Determine the (X, Y) coordinate at the center of the cell enclosing the given text.  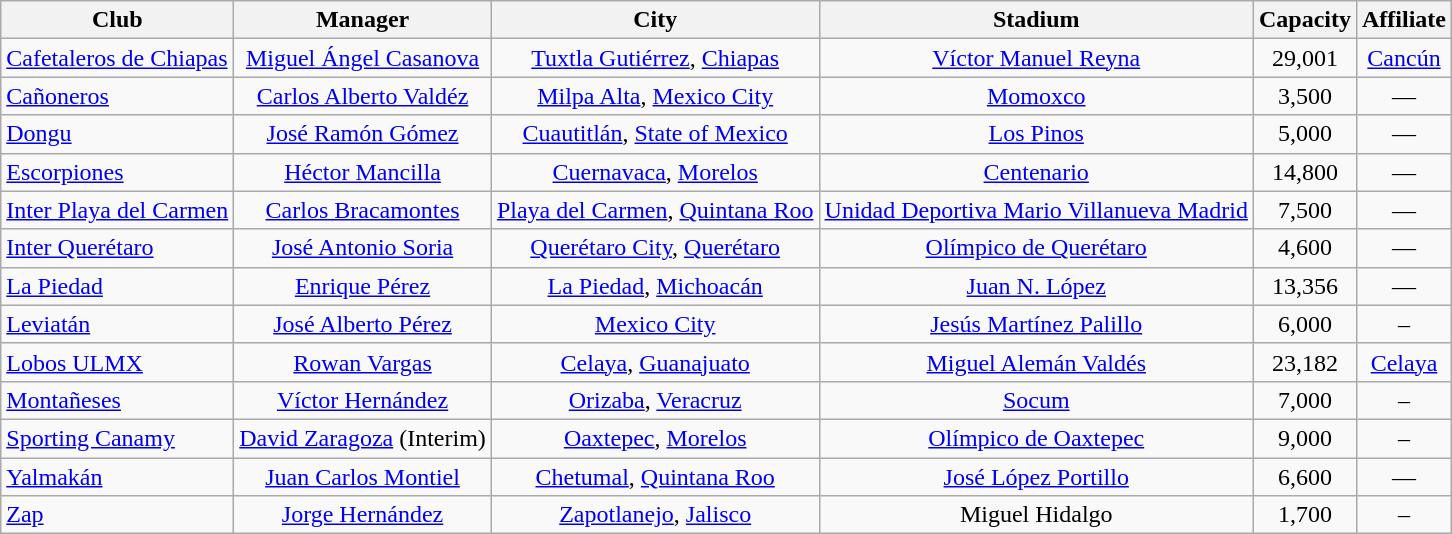
Tuxtla Gutiérrez, Chiapas (655, 58)
Dongu (118, 134)
Rowan Vargas (363, 362)
José Ramón Gómez (363, 134)
Inter Playa del Carmen (118, 210)
La Piedad, Michoacán (655, 286)
29,001 (1304, 58)
Víctor Hernández (363, 400)
Jesús Martínez Palillo (1036, 324)
Centenario (1036, 172)
Zapotlanejo, Jalisco (655, 515)
Stadium (1036, 20)
David Zaragoza (Interim) (363, 438)
Sporting Canamy (118, 438)
Escorpiones (118, 172)
Enrique Pérez (363, 286)
Socum (1036, 400)
Zap (118, 515)
Cañoneros (118, 96)
Milpa Alta, Mexico City (655, 96)
Víctor Manuel Reyna (1036, 58)
23,182 (1304, 362)
Mexico City (655, 324)
Cuautitlán, State of Mexico (655, 134)
5,000 (1304, 134)
José López Portillo (1036, 477)
Inter Querétaro (118, 248)
4,600 (1304, 248)
Juan N. López (1036, 286)
Querétaro City, Querétaro (655, 248)
Héctor Mancilla (363, 172)
Club (118, 20)
7,500 (1304, 210)
Unidad Deportiva Mario Villanueva Madrid (1036, 210)
14,800 (1304, 172)
Chetumal, Quintana Roo (655, 477)
Leviatán (118, 324)
City (655, 20)
Celaya, Guanajuato (655, 362)
6,600 (1304, 477)
La Piedad (118, 286)
Cafetaleros de Chiapas (118, 58)
Miguel Hidalgo (1036, 515)
Jorge Hernández (363, 515)
Yalmakán (118, 477)
Carlos Alberto Valdéz (363, 96)
Playa del Carmen, Quintana Roo (655, 210)
Miguel Alemán Valdés (1036, 362)
Celaya (1404, 362)
Montañeses (118, 400)
José Alberto Pérez (363, 324)
Cancún (1404, 58)
6,000 (1304, 324)
1,700 (1304, 515)
9,000 (1304, 438)
Juan Carlos Montiel (363, 477)
3,500 (1304, 96)
Olímpico de Querétaro (1036, 248)
Oaxtepec, Morelos (655, 438)
Carlos Bracamontes (363, 210)
José Antonio Soria (363, 248)
Orizaba, Veracruz (655, 400)
Miguel Ángel Casanova (363, 58)
13,356 (1304, 286)
Olímpico de Oaxtepec (1036, 438)
Cuernavaca, Morelos (655, 172)
Capacity (1304, 20)
Los Pinos (1036, 134)
7,000 (1304, 400)
Manager (363, 20)
Affiliate (1404, 20)
Lobos ULMX (118, 362)
Momoxco (1036, 96)
